Locate the cell with the specified text and output its [x, y] center coordinate. 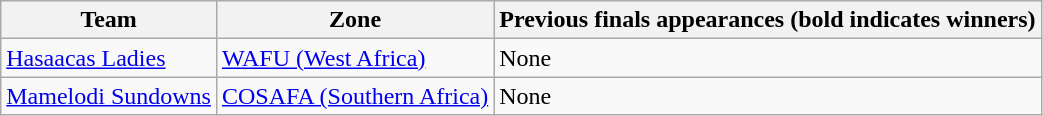
Team [109, 20]
Previous finals appearances (bold indicates winners) [768, 20]
Zone [354, 20]
COSAFA (Southern Africa) [354, 96]
WAFU (West Africa) [354, 58]
Hasaacas Ladies [109, 58]
Mamelodi Sundowns [109, 96]
